Pinpoint the cell where the given text exists, returning its [X, Y] midpoint coordinate. 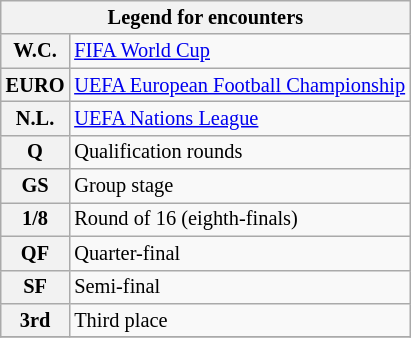
Qualification rounds [240, 152]
Q [36, 152]
QF [36, 253]
UEFA Nations League [240, 118]
FIFA World Cup [240, 51]
Quarter-final [240, 253]
Legend for encounters [206, 17]
3rd [36, 320]
N.L. [36, 118]
W.C. [36, 51]
Round of 16 (eighth-finals) [240, 219]
1/8 [36, 219]
UEFA European Football Championship [240, 85]
Third place [240, 320]
EURO [36, 85]
Semi-final [240, 287]
GS [36, 186]
SF [36, 287]
Group stage [240, 186]
